Capture the cell that displays the provided text and extract its [x, y] central coordinate. 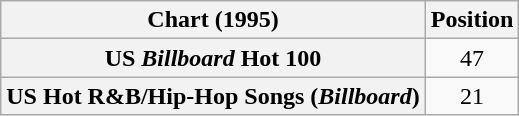
Position [472, 20]
47 [472, 58]
US Hot R&B/Hip-Hop Songs (Billboard) [213, 96]
Chart (1995) [213, 20]
21 [472, 96]
US Billboard Hot 100 [213, 58]
